Identify which cell holds the provided text, then report its (X, Y) central coordinate. 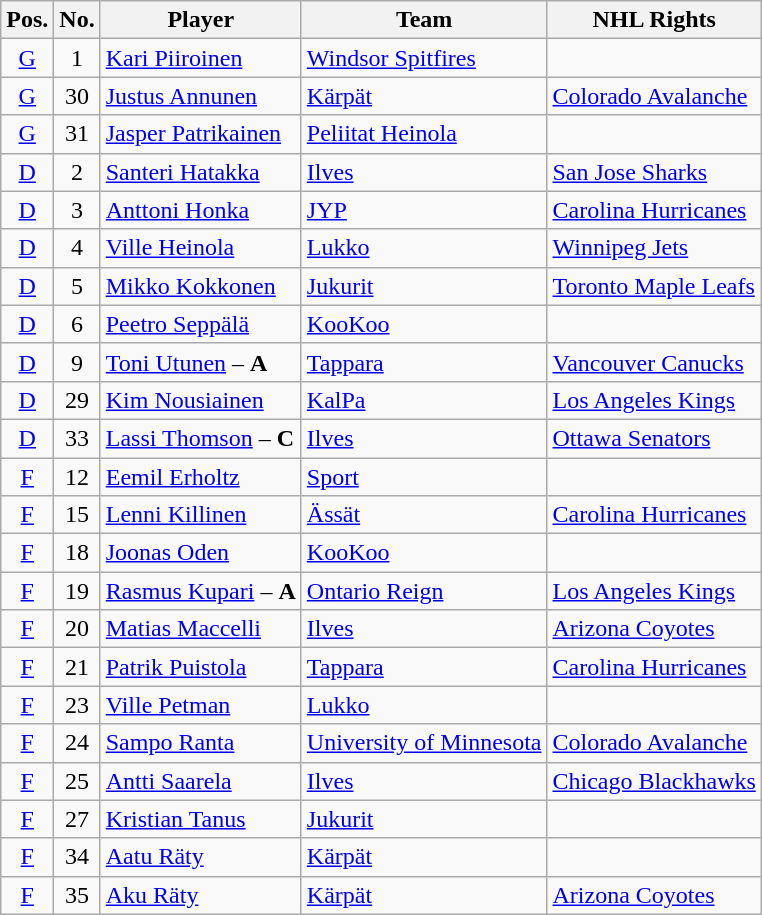
15 (77, 515)
20 (77, 629)
Ontario Reign (424, 591)
Chicago Blackhawks (654, 781)
Aatu Räty (200, 857)
NHL Rights (654, 20)
Kim Nousiainen (200, 400)
Jasper Patrikainen (200, 134)
Player (200, 20)
Peliitat Heinola (424, 134)
18 (77, 553)
Ässät (424, 515)
Sport (424, 477)
1 (77, 58)
Kristian Tanus (200, 819)
Rasmus Kupari – A (200, 591)
Lassi Thomson – C (200, 438)
4 (77, 248)
35 (77, 895)
University of Minnesota (424, 743)
Ottawa Senators (654, 438)
31 (77, 134)
Sampo Ranta (200, 743)
9 (77, 362)
Antti Saarela (200, 781)
Justus Annunen (200, 96)
JYP (424, 210)
Mikko Kokkonen (200, 286)
Matias Maccelli (200, 629)
6 (77, 324)
No. (77, 20)
Toronto Maple Leafs (654, 286)
Kari Piiroinen (200, 58)
Eemil Erholtz (200, 477)
33 (77, 438)
34 (77, 857)
Lenni Killinen (200, 515)
29 (77, 400)
Pos. (28, 20)
5 (77, 286)
Ville Heinola (200, 248)
23 (77, 705)
Santeri Hatakka (200, 172)
30 (77, 96)
12 (77, 477)
KalPa (424, 400)
21 (77, 667)
25 (77, 781)
Winnipeg Jets (654, 248)
3 (77, 210)
Anttoni Honka (200, 210)
27 (77, 819)
24 (77, 743)
2 (77, 172)
San Jose Sharks (654, 172)
Joonas Oden (200, 553)
Patrik Puistola (200, 667)
Team (424, 20)
Aku Räty (200, 895)
Ville Petman (200, 705)
Windsor Spitfires (424, 58)
Vancouver Canucks (654, 362)
Toni Utunen – A (200, 362)
19 (77, 591)
Peetro Seppälä (200, 324)
